Search for the cell housing the specified text and yield its (x, y) center coordinate. 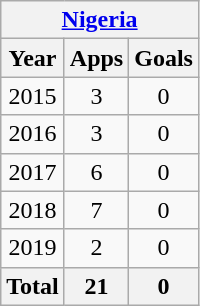
Apps (96, 58)
2017 (33, 172)
Total (33, 286)
21 (96, 286)
2015 (33, 96)
Nigeria (100, 20)
6 (96, 172)
Year (33, 58)
2016 (33, 134)
2 (96, 248)
7 (96, 210)
2019 (33, 248)
Goals (164, 58)
2018 (33, 210)
